Capture the cell that displays the provided text and extract its [X, Y] central coordinate. 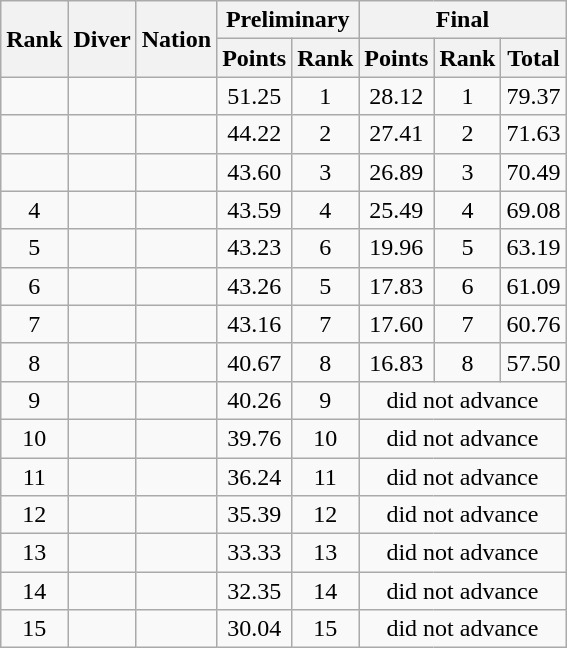
43.23 [254, 248]
40.26 [254, 400]
71.63 [534, 134]
16.83 [396, 362]
Final [462, 20]
26.89 [396, 172]
79.37 [534, 96]
32.35 [254, 591]
35.39 [254, 515]
70.49 [534, 172]
25.49 [396, 210]
33.33 [254, 553]
30.04 [254, 629]
61.09 [534, 286]
39.76 [254, 438]
44.22 [254, 134]
63.19 [534, 248]
43.26 [254, 286]
Diver [102, 39]
Preliminary [288, 20]
28.12 [396, 96]
43.59 [254, 210]
57.50 [534, 362]
Nation [176, 39]
69.08 [534, 210]
17.83 [396, 286]
43.60 [254, 172]
27.41 [396, 134]
19.96 [396, 248]
60.76 [534, 324]
36.24 [254, 477]
Total [534, 58]
43.16 [254, 324]
51.25 [254, 96]
17.60 [396, 324]
40.67 [254, 362]
